Output the [X, Y] coordinate of the center of the cell containing the given text.  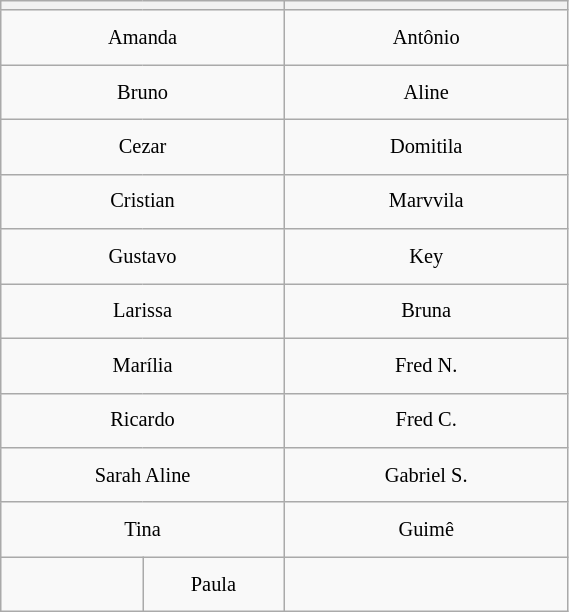
Paula [214, 584]
Gustavo [143, 256]
Domitila [426, 146]
Sarah Aline [143, 474]
Cristian [143, 202]
Larissa [143, 310]
Aline [426, 92]
Key [426, 256]
Bruna [426, 310]
Marília [143, 366]
Fred N. [426, 366]
Cezar [143, 146]
Amanda [143, 38]
Antônio [426, 38]
Guimê [426, 530]
Bruno [143, 92]
Fred C. [426, 420]
Gabriel S. [426, 474]
Ricardo [143, 420]
Marvvila [426, 202]
Tina [143, 530]
